Output the (X, Y) coordinate of the center of the cell containing the given text.  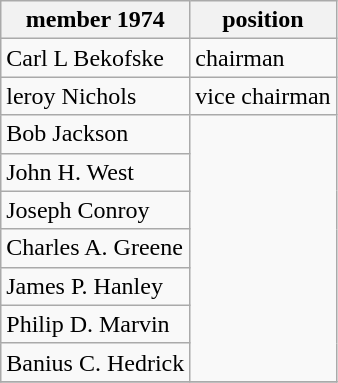
John H. West (96, 172)
member 1974 (96, 20)
Philip D. Marvin (96, 324)
vice chairman (263, 96)
Charles A. Greene (96, 248)
leroy Nichols (96, 96)
position (263, 20)
James P. Hanley (96, 286)
chairman (263, 58)
Bob Jackson (96, 134)
Carl L Bekofske (96, 58)
Banius C. Hedrick (96, 362)
Joseph Conroy (96, 210)
